Scan for the cell matching the given text and deliver its (X, Y) coordinate at center. 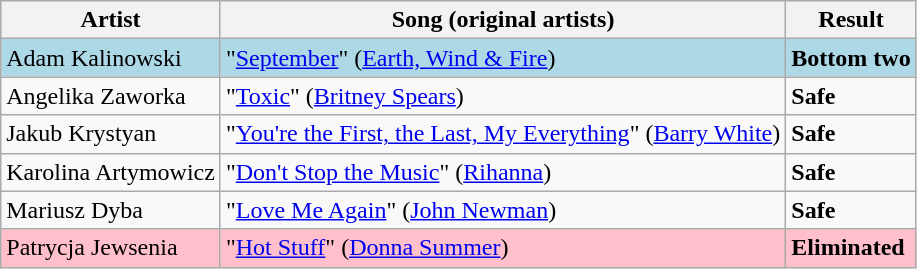
Jakub Krystyan (111, 134)
Adam Kalinowski (111, 58)
"September" (Earth, Wind & Fire) (502, 58)
Result (851, 20)
Song (original artists) (502, 20)
"Love Me Again" (John Newman) (502, 210)
"Don't Stop the Music" (Rihanna) (502, 172)
Eliminated (851, 248)
Karolina Artymowicz (111, 172)
Angelika Zaworka (111, 96)
"Hot Stuff" (Donna Summer) (502, 248)
Patrycja Jewsenia (111, 248)
Artist (111, 20)
"You're the First, the Last, My Everything" (Barry White) (502, 134)
"Toxic" (Britney Spears) (502, 96)
Mariusz Dyba (111, 210)
Bottom two (851, 58)
